Return [x, y] of the center of cell containing provided text 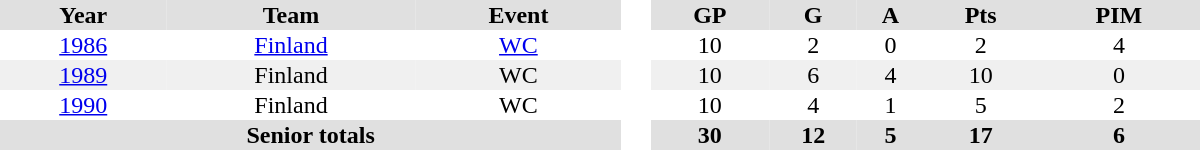
PIM [1119, 15]
Event [519, 15]
1989 [83, 75]
1990 [83, 105]
Senior totals [310, 135]
G [813, 15]
1 [890, 105]
17 [981, 135]
GP [710, 15]
A [890, 15]
Year [83, 15]
12 [813, 135]
1986 [83, 45]
Pts [981, 15]
Team [290, 15]
30 [710, 135]
